Find where the given text appears and provide that cell's center as [x, y] coordinate. 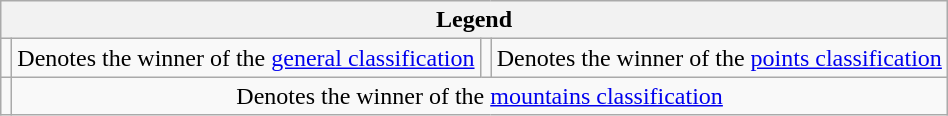
Denotes the winner of the mountains classification [480, 96]
Legend [474, 20]
Denotes the winner of the points classification [719, 58]
Denotes the winner of the general classification [246, 58]
